For the text-containing cell, return its midpoint in (X, Y) coordinate format. 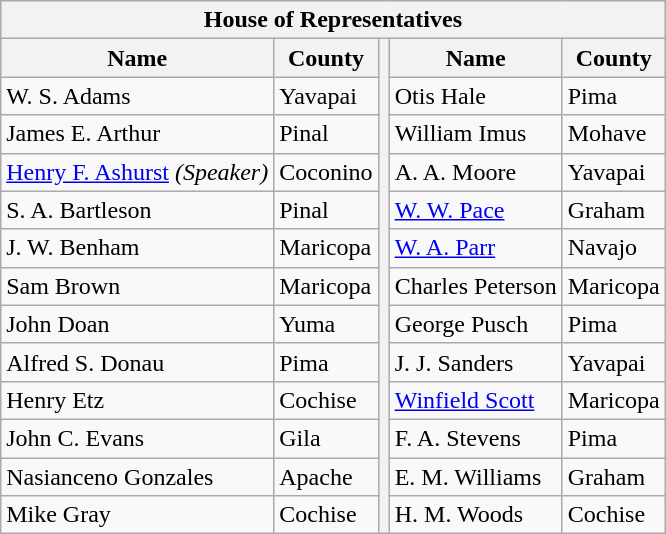
Charles Peterson (476, 286)
E. M. Williams (476, 477)
George Pusch (476, 324)
W. A. Parr (476, 248)
House of Representatives (334, 20)
William Imus (476, 134)
W. S. Adams (138, 96)
Navajo (614, 248)
Winfield Scott (476, 400)
Alfred S. Donau (138, 362)
Henry F. Ashurst (Speaker) (138, 172)
A. A. Moore (476, 172)
Yuma (326, 324)
Mohave (614, 134)
Mike Gray (138, 515)
W. W. Pace (476, 210)
Nasianceno Gonzales (138, 477)
John C. Evans (138, 438)
James E. Arthur (138, 134)
Sam Brown (138, 286)
Gila (326, 438)
S. A. Bartleson (138, 210)
Apache (326, 477)
Otis Hale (476, 96)
H. M. Woods (476, 515)
J. J. Sanders (476, 362)
Coconino (326, 172)
F. A. Stevens (476, 438)
J. W. Benham (138, 248)
Henry Etz (138, 400)
John Doan (138, 324)
